Pinpoint the cell where the given text exists, returning its (X, Y) midpoint coordinate. 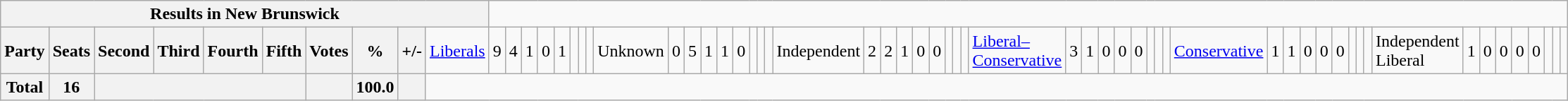
3 (1074, 51)
Party (25, 51)
Conservative (1219, 51)
5 (692, 51)
Fifth (284, 51)
Independent Liberal (1417, 51)
Liberal–Conservative (1017, 51)
Fourth (232, 51)
Seats (71, 51)
4 (513, 51)
9 (497, 51)
Results in New Brunswick (245, 14)
Unknown (631, 51)
Total (25, 87)
16 (71, 87)
Second (124, 51)
Liberals (457, 51)
Third (179, 51)
Independent (819, 51)
100.0 (375, 87)
% (375, 51)
+/- (411, 51)
Votes (329, 51)
